Search for the cell housing the specified text and yield its (x, y) center coordinate. 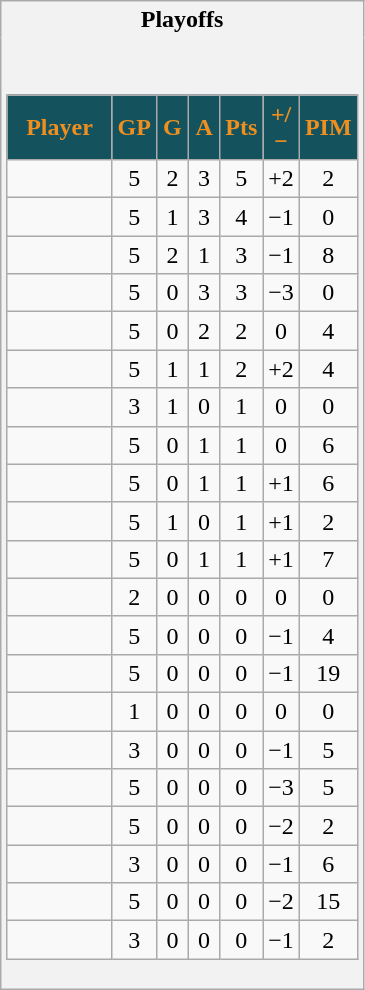
PIM (328, 128)
Player (60, 128)
GP (134, 128)
8 (328, 255)
15 (328, 902)
19 (328, 673)
Pts (242, 128)
7 (328, 559)
A (204, 128)
G (172, 128)
Playoffs (182, 20)
+/− (282, 128)
